Search for the cell housing the specified text and yield its (X, Y) center coordinate. 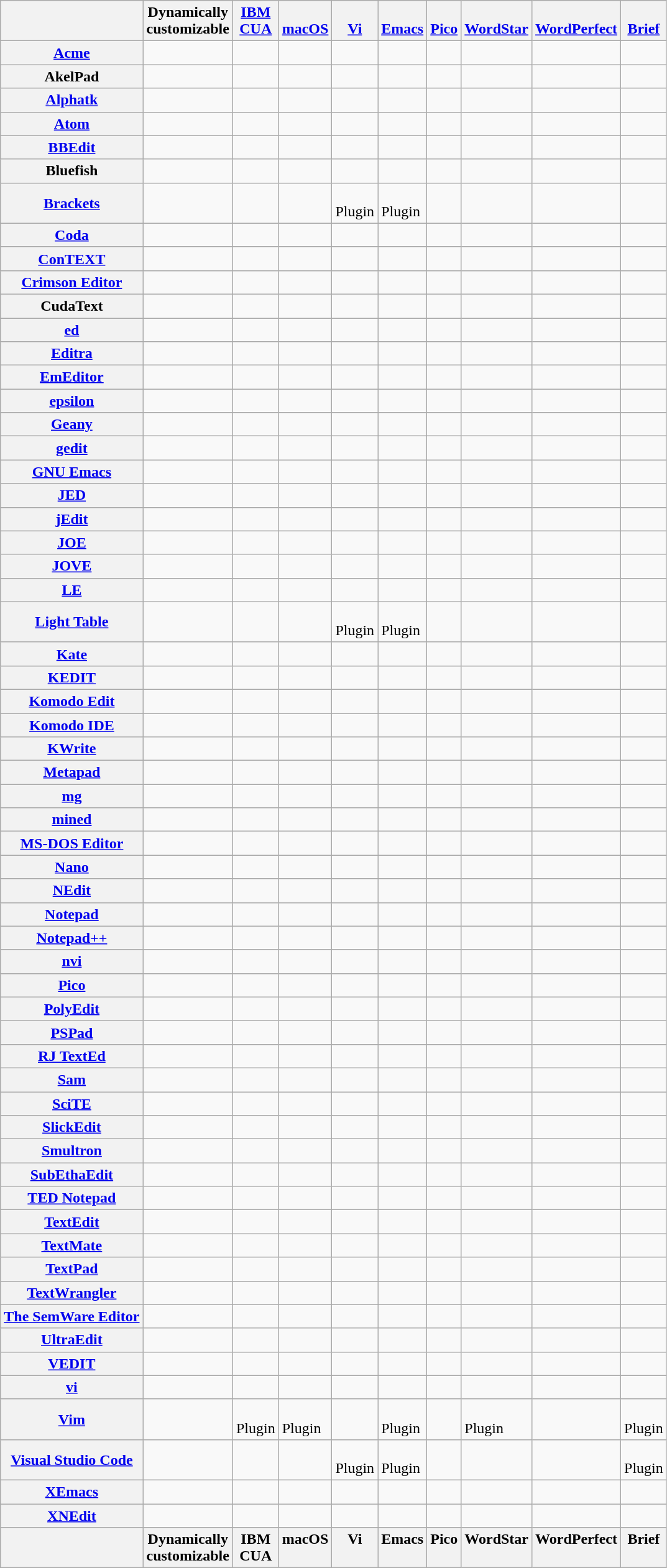
SubEthaEdit (72, 1175)
XNEdit (72, 1516)
Alphatk (72, 100)
Sam (72, 1080)
Brackets (72, 203)
mg (72, 796)
BBEdit (72, 147)
KEDIT (72, 677)
nvi (72, 961)
VEDIT (72, 1364)
UltraEdit (72, 1340)
NEdit (72, 891)
jEdit (72, 519)
Notepad++ (72, 938)
Light Table (72, 621)
MS-DOS Editor (72, 843)
TextPad (72, 1269)
JED (72, 495)
Acme (72, 53)
GNU Emacs (72, 472)
Coda (72, 235)
Komodo Edit (72, 701)
XEmacs (72, 1492)
JOVE (72, 566)
TED Notepad (72, 1198)
SlickEdit (72, 1127)
epsilon (72, 401)
Kate (72, 654)
PolyEdit (72, 1009)
Smultron (72, 1151)
The SemWare Editor (72, 1316)
Metapad (72, 773)
Geany (72, 424)
TextMate (72, 1245)
RJ TextEd (72, 1056)
Nano (72, 867)
KWrite (72, 749)
LE (72, 590)
TextWrangler (72, 1293)
CudaText (72, 306)
TextEdit (72, 1222)
EmEditor (72, 377)
ConTEXT (72, 259)
Vim (72, 1419)
Visual Studio Code (72, 1459)
SciTE (72, 1103)
Notepad (72, 914)
PSPad (72, 1032)
mined (72, 820)
gedit (72, 448)
Atom (72, 124)
ed (72, 330)
Crimson Editor (72, 282)
Komodo IDE (72, 725)
AkelPad (72, 76)
JOE (72, 543)
Bluefish (72, 171)
Editra (72, 354)
vi (72, 1387)
